Extract the (X, Y) coordinate from the center of the cell holding the provided text.  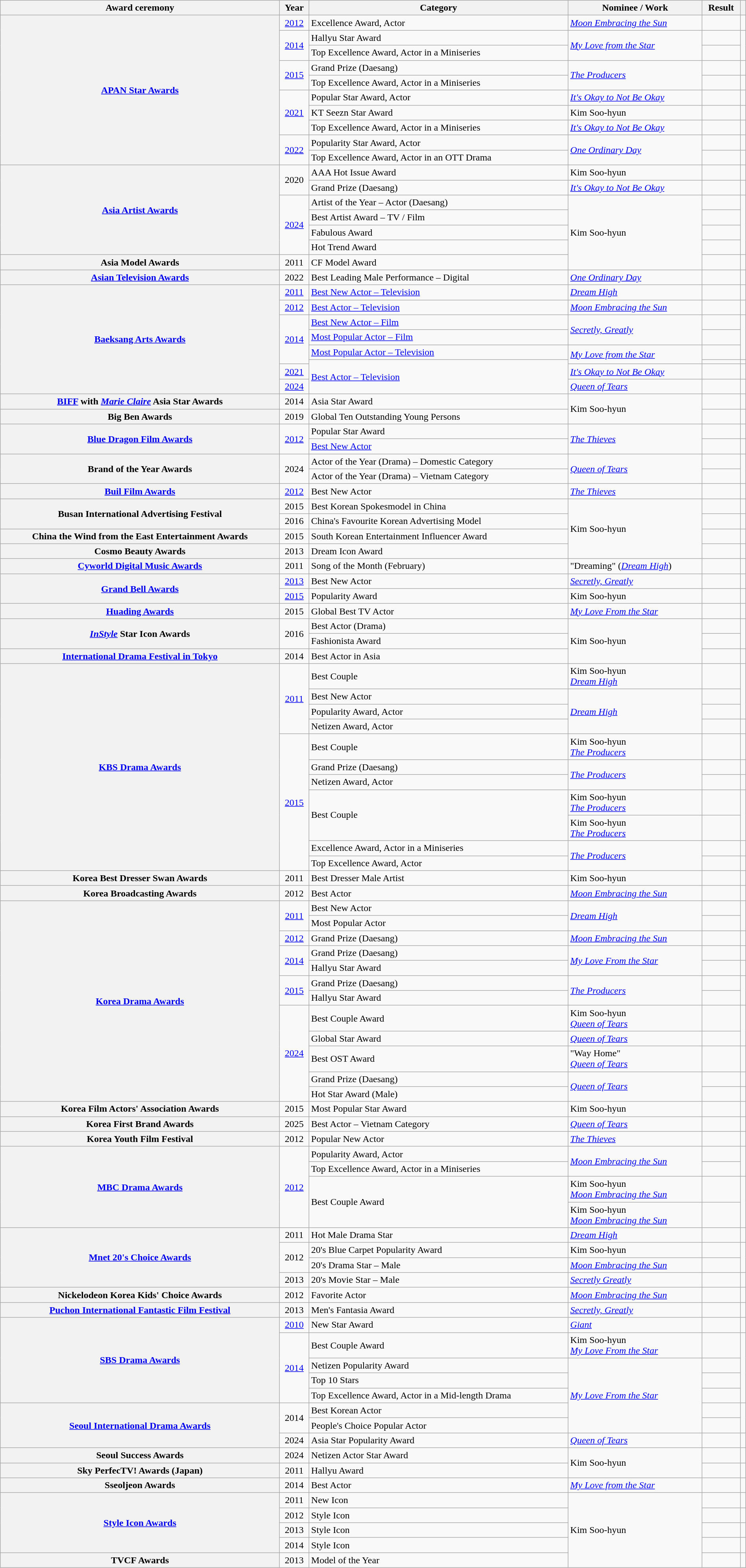
Top Excellence Award, Actor in a Mid-length Drama (438, 1395)
2020 (294, 180)
Model of the Year (438, 1560)
Best OST Award (438, 1059)
Cyworld Digital Music Awards (140, 566)
Giant (635, 1325)
2019 (294, 417)
Best New Actor – Television (438, 292)
Korea Best Dresser Swan Awards (140, 878)
Kim Soo-hyun My Love From the Star (635, 1345)
CF Model Award (438, 262)
AAA Hot Issue Award (438, 172)
Actor of the Year (Drama) – Vietnam Category (438, 476)
Nominee / Work (635, 8)
Huading Awards (140, 611)
New Star Award (438, 1325)
People's Choice Popular Actor (438, 1425)
Dream Icon Award (438, 551)
BIFF with Marie Claire Asia Star Awards (140, 401)
Asian Television Awards (140, 277)
China the Wind from the East Entertainment Awards (140, 536)
Netizen Actor Star Award (438, 1455)
Most Popular Star Award (438, 1109)
New Icon (438, 1500)
Kim Soo-hyun Queen of Tears (635, 1018)
2025 (294, 1124)
Busan International Advertising Festival (140, 514)
Best Actor in Asia (438, 656)
Actor of the Year (Drama) – Domestic Category (438, 461)
MBC Drama Awards (140, 1187)
2010 (294, 1325)
Cosmo Beauty Awards (140, 551)
Buil Film Awards (140, 491)
Nickelodeon Korea Kids' Choice Awards (140, 1295)
Best Leading Male Performance – Digital (438, 277)
Category (438, 8)
China's Favourite Korean Advertising Model (438, 521)
Korea Youth Film Festival (140, 1139)
Global Ten Outstanding Young Persons (438, 417)
Popularity Award (438, 596)
Best Actor – Vietnam Category (438, 1124)
Netizen Popularity Award (438, 1365)
Style Icon Awards (140, 1523)
Popular New Actor (438, 1139)
Best Korean Actor (438, 1410)
Best Korean Spokesmodel in China (438, 506)
Best Dresser Male Artist (438, 878)
SBS Drama Awards (140, 1360)
Best Artist Award – TV / Film (438, 218)
InStyle Star Icon Awards (140, 633)
Mnet 20's Choice Awards (140, 1258)
Hot Star Award (Male) (438, 1094)
South Korean Entertainment Influencer Award (438, 536)
20's Drama Star – Male (438, 1265)
Popular Star Award (438, 432)
Asia Star Popularity Award (438, 1440)
Sky PerfecTV! Awards (Japan) (140, 1470)
International Drama Festival in Tokyo (140, 656)
Puchon International Fantastic Film Festival (140, 1310)
Best Actor (Drama) (438, 626)
Popularity Star Award, Actor (438, 142)
Most Popular Actor (438, 923)
Big Ben Awards (140, 417)
Song of the Month (February) (438, 566)
Asia Artist Awards (140, 210)
Top 10 Stars (438, 1380)
Baeksang Arts Awards (140, 339)
Artist of the Year – Actor (Daesang) (438, 203)
Fabulous Award (438, 232)
KBS Drama Awards (140, 767)
Brand of the Year Awards (140, 469)
Secretly Greatly (635, 1280)
Hot Male Drama Star (438, 1235)
Most Popular Actor – Film (438, 337)
Korea Film Actors' Association Awards (140, 1109)
Hot Trend Award (438, 247)
Excellence Award, Actor (438, 23)
Year (294, 8)
Seoul International Drama Awards (140, 1425)
Most Popular Actor – Television (438, 352)
Asia Star Award (438, 401)
"Way Home"Queen of Tears (635, 1059)
Global Star Award (438, 1039)
Favorite Actor (438, 1295)
Result (721, 8)
Korea Drama Awards (140, 1001)
Korea Broadcasting Awards (140, 893)
Seoul Success Awards (140, 1455)
Fashionista Award (438, 641)
Excellence Award, Actor in a Miniseries (438, 848)
Kim Soo-hyun Dream High (635, 677)
APAN Star Awards (140, 90)
Blue Dragon Film Awards (140, 439)
Grand Bell Awards (140, 588)
Award ceremony (140, 8)
KT Seezn Star Award (438, 113)
20's Movie Star – Male (438, 1280)
Korea First Brand Awards (140, 1124)
Popular Star Award, Actor (438, 98)
Men's Fantasia Award (438, 1310)
Top Excellence Award, Actor in an OTT Drama (438, 157)
Global Best TV Actor (438, 611)
Hallyu Award (438, 1470)
Top Excellence Award, Actor (438, 863)
Asia Model Awards (140, 262)
Best New Actor – Film (438, 322)
TVCF Awards (140, 1560)
"Dreaming" (Dream High) (635, 566)
20's Blue Carpet Popularity Award (438, 1250)
Sseoljeon Awards (140, 1485)
